Provide the [x, y] coordinate of the cell's center where the given text is located.  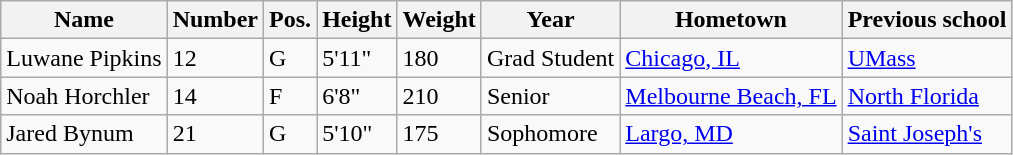
210 [439, 96]
5'10" [357, 134]
North Florida [927, 96]
12 [215, 58]
Luwane Pipkins [84, 58]
175 [439, 134]
Pos. [290, 20]
Noah Horchler [84, 96]
F [290, 96]
Jared Bynum [84, 134]
Name [84, 20]
Chicago, IL [731, 58]
UMass [927, 58]
Saint Joseph's [927, 134]
Year [550, 20]
180 [439, 58]
Sophomore [550, 134]
5'11" [357, 58]
21 [215, 134]
Weight [439, 20]
Largo, MD [731, 134]
Previous school [927, 20]
Hometown [731, 20]
Number [215, 20]
Melbourne Beach, FL [731, 96]
Grad Student [550, 58]
Senior [550, 96]
14 [215, 96]
Height [357, 20]
6'8" [357, 96]
